Search for the cell housing the specified text and yield its (x, y) center coordinate. 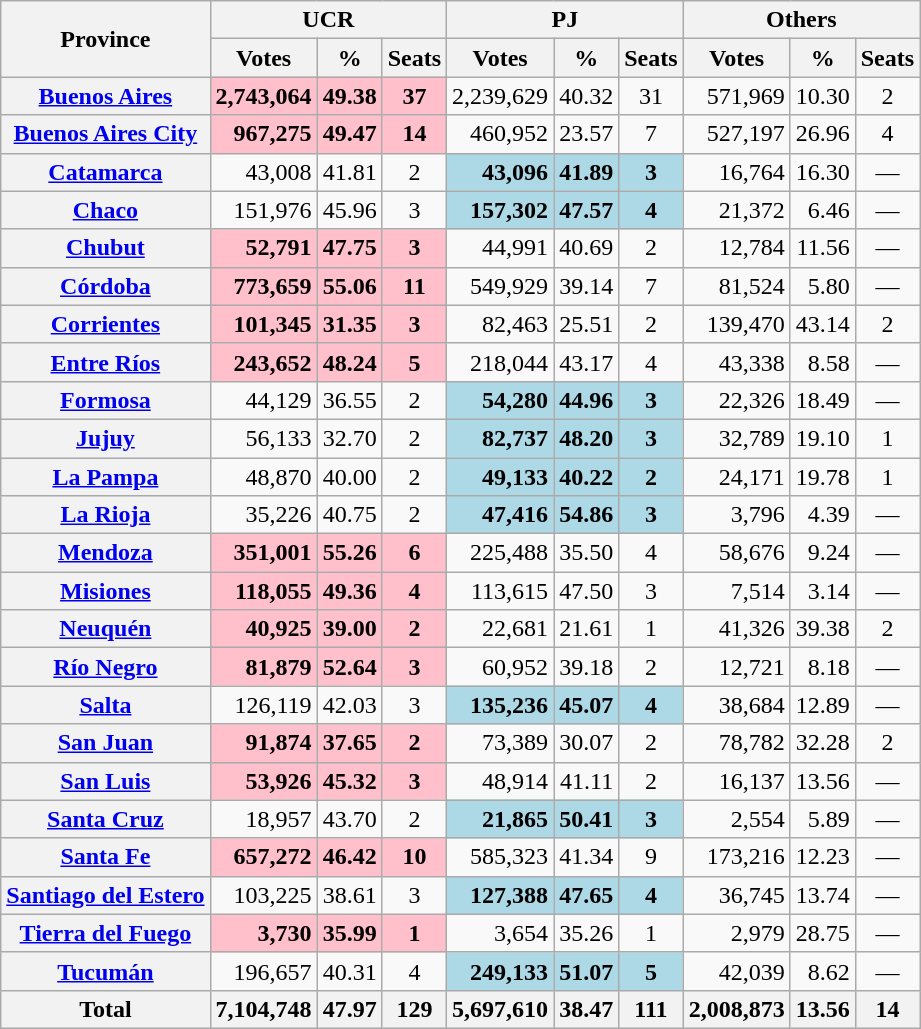
47.57 (586, 210)
5,697,610 (500, 1009)
35.99 (350, 933)
111 (651, 1009)
135,236 (500, 705)
48.20 (586, 438)
21,372 (736, 210)
82,737 (500, 438)
773,659 (264, 286)
35.26 (586, 933)
51.07 (586, 971)
16.30 (822, 172)
139,470 (736, 324)
41.89 (586, 172)
23.57 (586, 134)
249,133 (500, 971)
52.64 (350, 667)
2,979 (736, 933)
47.97 (350, 1009)
UCR (328, 20)
55.26 (350, 553)
103,225 (264, 895)
8.62 (822, 971)
28.75 (822, 933)
55.06 (350, 286)
43,008 (264, 172)
9 (651, 857)
53,926 (264, 781)
43,338 (736, 362)
39.38 (822, 629)
18.49 (822, 400)
38.47 (586, 1009)
2,008,873 (736, 1009)
40.00 (350, 477)
La Pampa (106, 477)
73,389 (500, 743)
42,039 (736, 971)
22,681 (500, 629)
37.65 (350, 743)
Corrientes (106, 324)
45.32 (350, 781)
225,488 (500, 553)
52,791 (264, 248)
5.89 (822, 819)
Tierra del Fuego (106, 933)
19.78 (822, 477)
40.22 (586, 477)
9.24 (822, 553)
196,657 (264, 971)
40.31 (350, 971)
7,514 (736, 591)
47.75 (350, 248)
54.86 (586, 515)
7,104,748 (264, 1009)
571,969 (736, 96)
42.03 (350, 705)
39.00 (350, 629)
549,929 (500, 286)
San Juan (106, 743)
2,239,629 (500, 96)
48.24 (350, 362)
54,280 (500, 400)
Entre Ríos (106, 362)
40.69 (586, 248)
8.58 (822, 362)
58,676 (736, 553)
81,524 (736, 286)
21,865 (500, 819)
44.96 (586, 400)
585,323 (500, 857)
Province (106, 39)
5.80 (822, 286)
12,784 (736, 248)
38,684 (736, 705)
36.55 (350, 400)
16,137 (736, 781)
43.14 (822, 324)
47,416 (500, 515)
11.56 (822, 248)
21.61 (586, 629)
18,957 (264, 819)
48,870 (264, 477)
25.51 (586, 324)
22,326 (736, 400)
La Rioja (106, 515)
81,879 (264, 667)
36,745 (736, 895)
3,654 (500, 933)
2,743,064 (264, 96)
101,345 (264, 324)
351,001 (264, 553)
60,952 (500, 667)
10 (414, 857)
218,044 (500, 362)
6.46 (822, 210)
49.47 (350, 134)
47.50 (586, 591)
Jujuy (106, 438)
32.28 (822, 743)
4.39 (822, 515)
Chaco (106, 210)
49,133 (500, 477)
41.11 (586, 781)
Others (802, 20)
24,171 (736, 477)
82,463 (500, 324)
173,216 (736, 857)
Total (106, 1009)
Catamarca (106, 172)
30.07 (586, 743)
40.75 (350, 515)
Córdoba (106, 286)
460,952 (500, 134)
56,133 (264, 438)
45.96 (350, 210)
3,796 (736, 515)
40.32 (586, 96)
PJ (566, 20)
32.70 (350, 438)
118,055 (264, 591)
43,096 (500, 172)
Tucumán (106, 971)
967,275 (264, 134)
Buenos Aires (106, 96)
Salta (106, 705)
10.30 (822, 96)
13.74 (822, 895)
127,388 (500, 895)
3,730 (264, 933)
Formosa (106, 400)
49.38 (350, 96)
12.23 (822, 857)
43.17 (586, 362)
11 (414, 286)
43.70 (350, 819)
46.42 (350, 857)
31 (651, 96)
6 (414, 553)
45.07 (586, 705)
Río Negro (106, 667)
44,991 (500, 248)
2,554 (736, 819)
8.18 (822, 667)
41.34 (586, 857)
31.35 (350, 324)
126,119 (264, 705)
39.18 (586, 667)
16,764 (736, 172)
129 (414, 1009)
151,976 (264, 210)
32,789 (736, 438)
41,326 (736, 629)
44,129 (264, 400)
26.96 (822, 134)
Neuquén (106, 629)
12.89 (822, 705)
243,652 (264, 362)
49.36 (350, 591)
3.14 (822, 591)
Santiago del Estero (106, 895)
35.50 (586, 553)
19.10 (822, 438)
41.81 (350, 172)
38.61 (350, 895)
Buenos Aires City (106, 134)
Misiones (106, 591)
Chubut (106, 248)
78,782 (736, 743)
37 (414, 96)
113,615 (500, 591)
657,272 (264, 857)
157,302 (500, 210)
40,925 (264, 629)
50.41 (586, 819)
91,874 (264, 743)
39.14 (586, 286)
35,226 (264, 515)
47.65 (586, 895)
Santa Cruz (106, 819)
Santa Fe (106, 857)
527,197 (736, 134)
Mendoza (106, 553)
12,721 (736, 667)
48,914 (500, 781)
San Luis (106, 781)
